Capture the cell that displays the provided text and extract its (x, y) central coordinate. 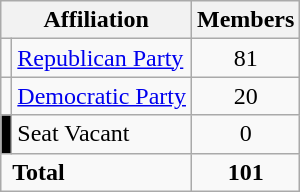
Total (96, 172)
Seat Vacant (102, 134)
20 (245, 96)
Affiliation (96, 20)
0 (245, 134)
101 (245, 172)
Members (245, 20)
Democratic Party (102, 96)
Republican Party (102, 58)
81 (245, 58)
